For the text-containing cell, return its midpoint in [x, y] coordinate format. 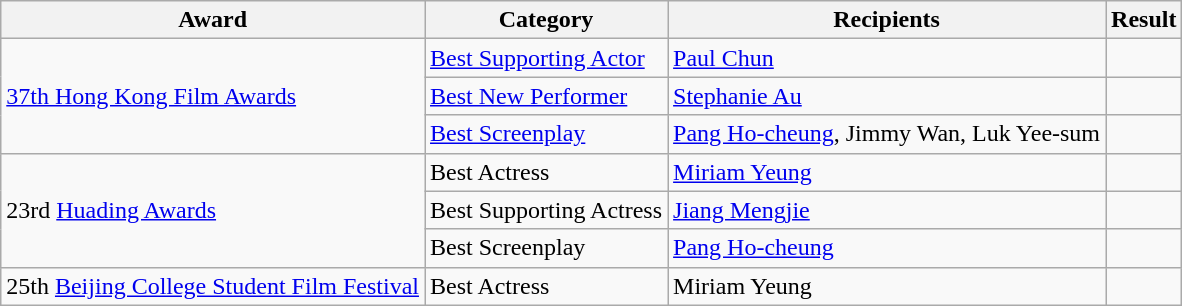
Result [1144, 20]
Recipients [887, 20]
Best Supporting Actress [546, 210]
Best Supporting Actor [546, 58]
23rd Huading Awards [213, 210]
Best New Performer [546, 96]
Award [213, 20]
Stephanie Au [887, 96]
Pang Ho-cheung [887, 248]
Category [546, 20]
37th Hong Kong Film Awards [213, 96]
Jiang Mengjie [887, 210]
Paul Chun [887, 58]
Pang Ho-cheung, Jimmy Wan, Luk Yee-sum [887, 134]
25th Beijing College Student Film Festival [213, 286]
